Capture the cell that displays the provided text and extract its (x, y) central coordinate. 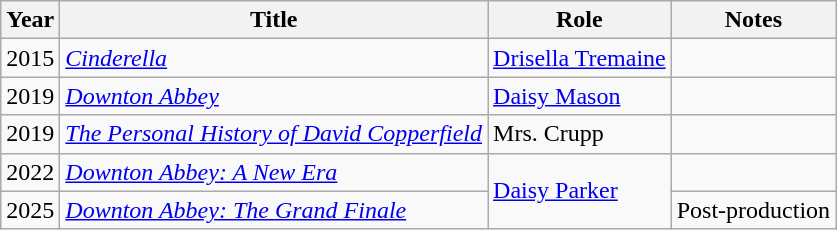
Daisy Mason (580, 96)
The Personal History of David Copperfield (274, 134)
Mrs. Crupp (580, 134)
2015 (30, 58)
Title (274, 20)
Drisella Tremaine (580, 58)
Downton Abbey: The Grand Finale (274, 210)
Downton Abbey: A New Era (274, 172)
2022 (30, 172)
Daisy Parker (580, 191)
Downton Abbey (274, 96)
Cinderella (274, 58)
2025 (30, 210)
Notes (753, 20)
Year (30, 20)
Post-production (753, 210)
Role (580, 20)
